Detect which cell encompasses the target text, then output its [x, y] center coordinate. 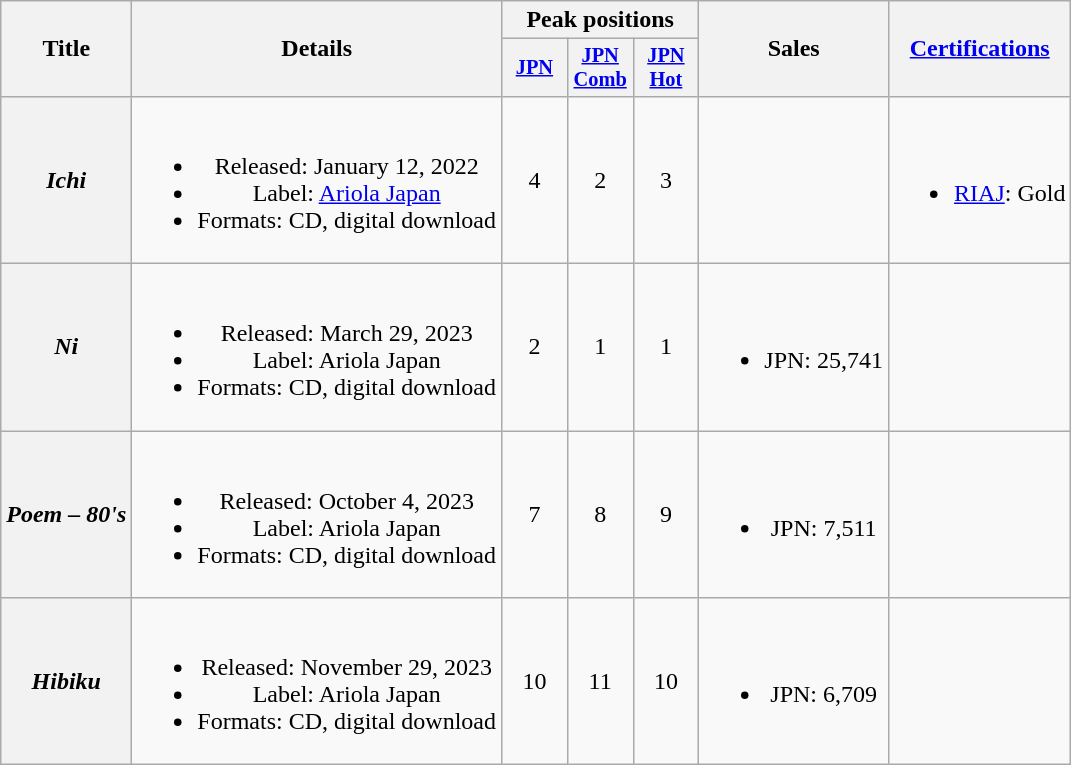
Details [317, 49]
JPN: 6,709 [794, 682]
Ni [66, 348]
Released: November 29, 2023Label: Ariola JapanFormats: CD, digital download [317, 682]
Peak positions [600, 20]
Sales [794, 49]
JPN: 25,741 [794, 348]
JPN [535, 68]
7 [535, 514]
Title [66, 49]
Released: March 29, 2023Label: Ariola JapanFormats: CD, digital download [317, 348]
Released: January 12, 2022Label: Ariola JapanFormats: CD, digital download [317, 180]
Released: October 4, 2023Label: Ariola JapanFormats: CD, digital download [317, 514]
JPNHot [666, 68]
Ichi [66, 180]
Hibiku [66, 682]
JPN: 7,511 [794, 514]
JPNComb [600, 68]
4 [535, 180]
8 [600, 514]
RIAJ: Gold [980, 180]
Poem – 80's [66, 514]
3 [666, 180]
11 [600, 682]
9 [666, 514]
Certifications [980, 49]
